Return the (X, Y) coordinate for the center point of the cell that contains the specified text.  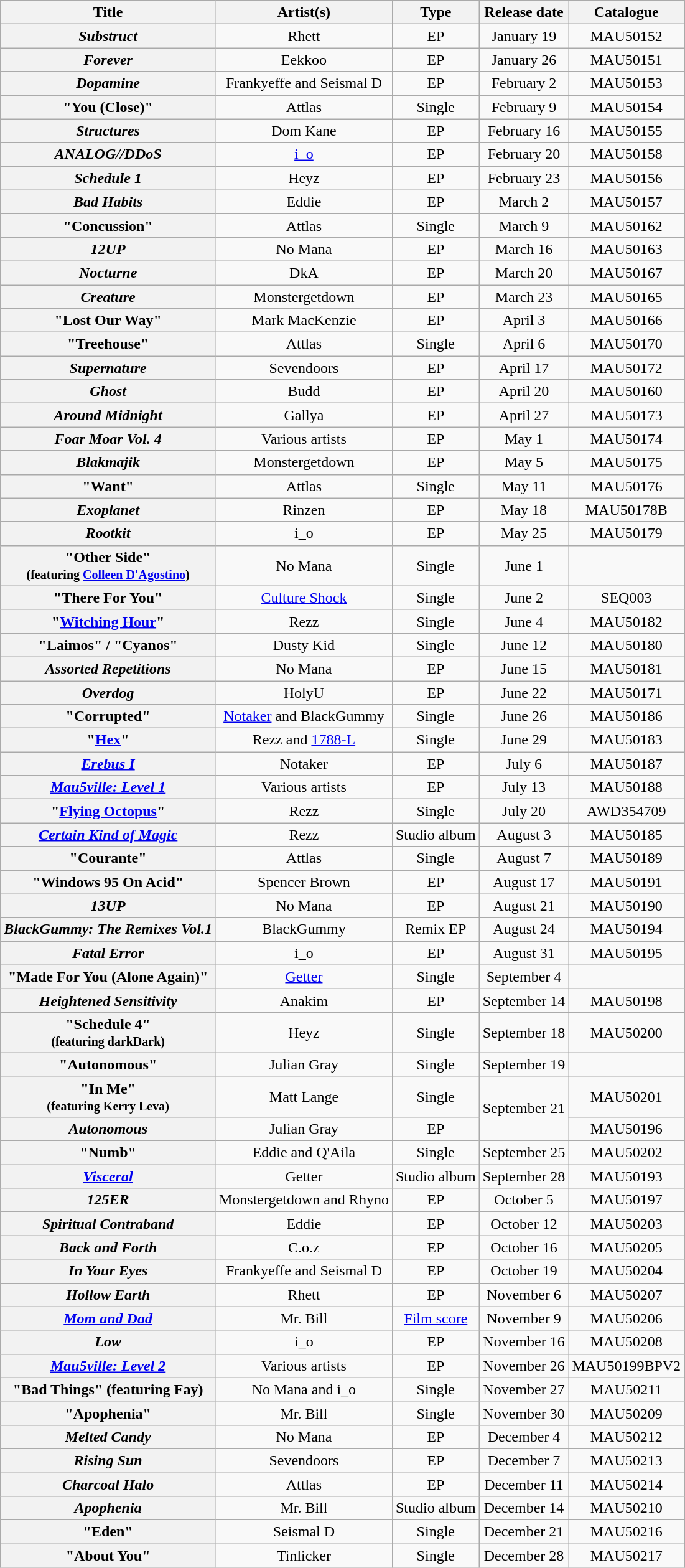
MAU50210 (627, 1508)
September 25 (524, 1153)
MAU50179 (627, 533)
Back and Forth (108, 1247)
November 9 (524, 1318)
February 23 (524, 178)
"There For You" (108, 598)
AWD354709 (627, 811)
Rootkit (108, 533)
HolyU (304, 693)
MAU50199BPV2 (627, 1366)
MAU50157 (627, 202)
MAU50189 (627, 858)
April 17 (524, 368)
August 17 (524, 882)
April 3 (524, 321)
MAU50155 (627, 131)
Around Midnight (108, 415)
March 2 (524, 202)
September 28 (524, 1176)
ANALOG//DDoS (108, 154)
MAU50211 (627, 1389)
MAU50167 (627, 273)
MAU50212 (627, 1437)
July 6 (524, 764)
MAU50166 (627, 321)
DkA (304, 273)
MAU50196 (627, 1129)
May 1 (524, 439)
Matt Lange (304, 1097)
December 11 (524, 1485)
Spiritual Contraband (108, 1224)
May 18 (524, 510)
"In Me"(featuring Kerry Leva) (108, 1097)
February 2 (524, 83)
June 15 (524, 669)
MAU50181 (627, 669)
MAU50165 (627, 297)
MAU50186 (627, 716)
Supernature (108, 368)
October 19 (524, 1271)
Mau5ville: Level 1 (108, 787)
April 20 (524, 392)
MAU50190 (627, 906)
Foar Moar Vol. 4 (108, 439)
"Numb" (108, 1153)
"Apophenia" (108, 1413)
Type (436, 12)
March 16 (524, 249)
May 5 (524, 462)
MAU50198 (627, 1000)
December 14 (524, 1508)
"You (Close)" (108, 107)
Film score (436, 1318)
Rising Sun (108, 1460)
April 6 (524, 344)
MAU50182 (627, 621)
No Mana and i_o (304, 1389)
September 18 (524, 1032)
MAU50173 (627, 415)
Dusty Kid (304, 645)
MAU50152 (627, 36)
August 24 (524, 929)
Assorted Repetitions (108, 669)
Dom Kane (304, 131)
Heightened Sensitivity (108, 1000)
Forever (108, 60)
Release date (524, 12)
"Hex" (108, 740)
August 3 (524, 835)
"Treehouse" (108, 344)
Hollow Earth (108, 1295)
September 19 (524, 1064)
Artist(s) (304, 12)
"Lost Our Way" (108, 321)
June 12 (524, 645)
"Other Side"(featuring Colleen D'Agostino) (108, 565)
April 27 (524, 415)
MAU50206 (627, 1318)
Eddie and Q'Aila (304, 1153)
MAU50187 (627, 764)
September 21 (524, 1109)
December 28 (524, 1556)
MAU50209 (627, 1413)
Nocturne (108, 273)
Ghost (108, 392)
"Witching Hour" (108, 621)
"About You" (108, 1556)
August 7 (524, 858)
"Eden" (108, 1532)
Rezz and 1788-L (304, 740)
August 31 (524, 953)
MAU50204 (627, 1271)
February 9 (524, 107)
MAU50171 (627, 693)
Visceral (108, 1176)
MAU50175 (627, 462)
MAU50185 (627, 835)
Bad Habits (108, 202)
January 26 (524, 60)
MAU50197 (627, 1200)
"Corrupted" (108, 716)
MAU50194 (627, 929)
Spencer Brown (304, 882)
MAU50205 (627, 1247)
MAU50170 (627, 344)
Substruct (108, 36)
May 11 (524, 486)
"Courante" (108, 858)
November 27 (524, 1389)
Seismal D (304, 1532)
MAU50178B (627, 510)
Rinzen (304, 510)
"Bad Things" (featuring Fay) (108, 1389)
13UP (108, 906)
Exoplanet (108, 510)
Creature (108, 297)
November 6 (524, 1295)
June 26 (524, 716)
MAU50191 (627, 882)
March 9 (524, 225)
Remix EP (436, 929)
October 12 (524, 1224)
December 21 (524, 1532)
MAU50203 (627, 1224)
MAU50151 (627, 60)
June 1 (524, 565)
"Schedule 4"(featuring darkDark) (108, 1032)
MAU50188 (627, 787)
MAU50180 (627, 645)
MAU50207 (627, 1295)
Gallya (304, 415)
Notaker and BlackGummy (304, 716)
MAU50216 (627, 1532)
August 21 (524, 906)
October 16 (524, 1247)
MAU50174 (627, 439)
Mark MacKenzie (304, 321)
MAU50172 (627, 368)
Mau5ville: Level 2 (108, 1366)
June 29 (524, 740)
December 7 (524, 1460)
Structures (108, 131)
MAU50153 (627, 83)
MAU50183 (627, 740)
March 20 (524, 273)
MAU50160 (627, 392)
January 19 (524, 36)
Schedule 1 (108, 178)
"Autonomous" (108, 1064)
MAU50214 (627, 1485)
MAU50201 (627, 1097)
Catalogue (627, 12)
Title (108, 12)
Tinlicker (304, 1556)
Blakmajik (108, 462)
October 5 (524, 1200)
May 25 (524, 533)
BlackGummy: The Remixes Vol.1 (108, 929)
February 16 (524, 131)
Culture Shock (304, 598)
Charcoal Halo (108, 1485)
12UP (108, 249)
Dopamine (108, 83)
Anakim (304, 1000)
"Want" (108, 486)
June 4 (524, 621)
"Flying Octopus" (108, 811)
MAU50158 (627, 154)
"Concussion" (108, 225)
Notaker (304, 764)
September 4 (524, 977)
MAU50200 (627, 1032)
"Laimos" / "Cyanos" (108, 645)
November 16 (524, 1342)
Mom and Dad (108, 1318)
Certain Kind of Magic (108, 835)
MAU50176 (627, 486)
MAU50193 (627, 1176)
March 23 (524, 297)
MAU50208 (627, 1342)
December 4 (524, 1437)
June 2 (524, 598)
Low (108, 1342)
MAU50202 (627, 1153)
September 14 (524, 1000)
BlackGummy (304, 929)
MAU50195 (627, 953)
MAU50217 (627, 1556)
MAU50162 (627, 225)
Overdog (108, 693)
June 22 (524, 693)
In Your Eyes (108, 1271)
July 13 (524, 787)
MAU50154 (627, 107)
"Windows 95 On Acid" (108, 882)
Eekkoo (304, 60)
C.o.z (304, 1247)
Monstergetdown and Rhyno (304, 1200)
Apophenia (108, 1508)
November 26 (524, 1366)
Budd (304, 392)
November 30 (524, 1413)
February 20 (524, 154)
MAU50156 (627, 178)
MAU50163 (627, 249)
"Made For You (Alone Again)" (108, 977)
125ER (108, 1200)
MAU50213 (627, 1460)
Melted Candy (108, 1437)
Erebus I (108, 764)
SEQ003 (627, 598)
Autonomous (108, 1129)
July 20 (524, 811)
Fatal Error (108, 953)
